Find where the given text appears and provide that cell's center as [X, Y] coordinate. 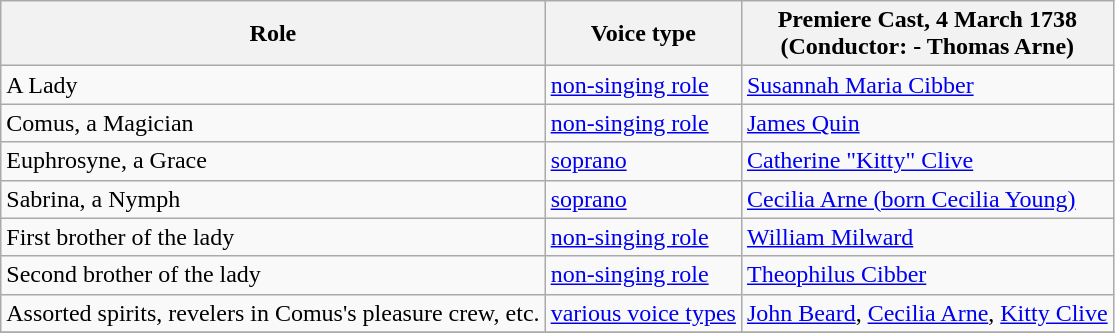
Catherine "Kitty" Clive [927, 161]
Euphrosyne, a Grace [273, 161]
A Lady [273, 85]
Second brother of the lady [273, 275]
various voice types [643, 313]
Voice type [643, 34]
Premiere Cast, 4 March 1738(Conductor: - Thomas Arne) [927, 34]
Theophilus Cibber [927, 275]
Assorted spirits, revelers in Comus's pleasure crew, etc. [273, 313]
First brother of the lady [273, 237]
Susannah Maria Cibber [927, 85]
John Beard, Cecilia Arne, Kitty Clive [927, 313]
James Quin [927, 123]
Comus, a Magician [273, 123]
Sabrina, a Nymph [273, 199]
Role [273, 34]
William Milward [927, 237]
Cecilia Arne (born Cecilia Young) [927, 199]
